Output the (X, Y) coordinate of the center of the cell containing the given text.  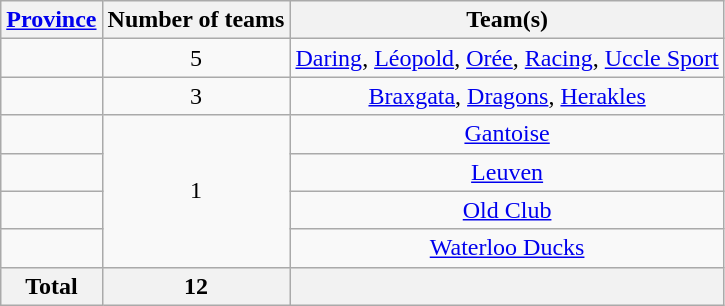
1 (196, 191)
Total (52, 286)
Number of teams (196, 20)
Leuven (507, 172)
Daring, Léopold, Orée, Racing, Uccle Sport (507, 58)
Team(s) (507, 20)
12 (196, 286)
Province (52, 20)
5 (196, 58)
Old Club (507, 210)
Waterloo Ducks (507, 248)
3 (196, 96)
Gantoise (507, 134)
Braxgata, Dragons, Herakles (507, 96)
